Return the [X, Y] coordinate for the center point of the cell that contains the specified text.  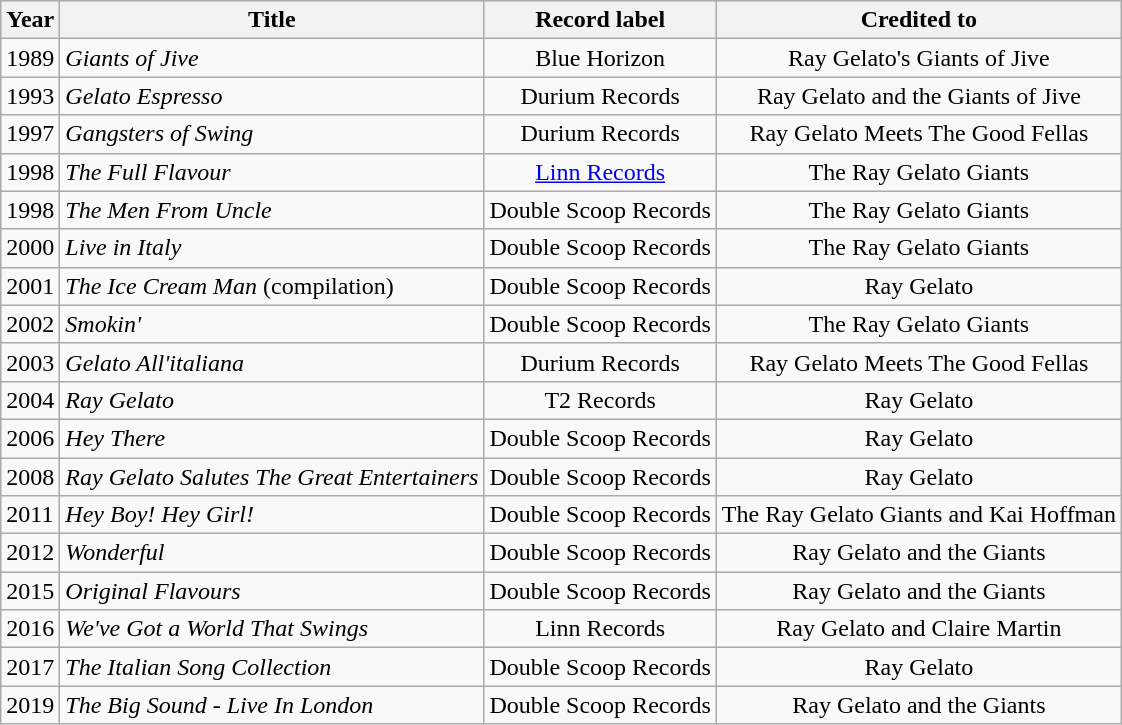
2019 [30, 705]
We've Got a World That Swings [272, 629]
1997 [30, 134]
1993 [30, 96]
Original Flavours [272, 591]
Record label [600, 20]
Ray Gelato's Giants of Jive [918, 58]
2004 [30, 400]
Blue Horizon [600, 58]
2015 [30, 591]
The Men From Uncle [272, 210]
Ray Gelato and the Giants of Jive [918, 96]
2008 [30, 477]
The Big Sound - Live In London [272, 705]
2006 [30, 438]
2016 [30, 629]
2012 [30, 553]
2000 [30, 248]
The Italian Song Collection [272, 667]
2001 [30, 286]
The Full Flavour [272, 172]
Gelato All'italiana [272, 362]
Wonderful [272, 553]
Hey Boy! Hey Girl! [272, 515]
2011 [30, 515]
2003 [30, 362]
T2 Records [600, 400]
Title [272, 20]
Ray Gelato Salutes The Great Entertainers [272, 477]
Live in Italy [272, 248]
Credited to [918, 20]
Gelato Espresso [272, 96]
Ray Gelato and Claire Martin [918, 629]
2002 [30, 324]
Giants of Jive [272, 58]
The Ray Gelato Giants and Kai Hoffman [918, 515]
Hey There [272, 438]
Year [30, 20]
The Ice Cream Man (compilation) [272, 286]
Gangsters of Swing [272, 134]
1989 [30, 58]
2017 [30, 667]
Smokin' [272, 324]
